Capture the cell that displays the provided text and extract its (X, Y) central coordinate. 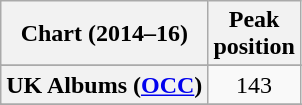
UK Albums (OCC) (104, 85)
Peakposition (254, 34)
143 (254, 85)
Chart (2014–16) (104, 34)
